Find where the given text appears and provide that cell's center as (x, y) coordinate. 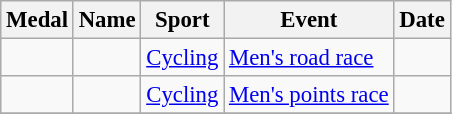
Date (422, 20)
Men's points race (309, 95)
Sport (182, 20)
Name (107, 20)
Event (309, 20)
Medal (38, 20)
Men's road race (309, 58)
